Extract the (X, Y) coordinate from the center of the cell holding the provided text.  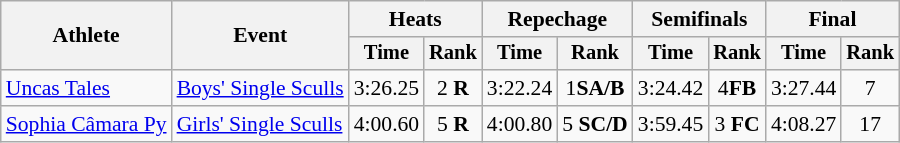
Athlete (86, 36)
Girls' Single Sculls (260, 124)
3:24.42 (670, 88)
3:22.24 (520, 88)
3 FC (737, 124)
Boys' Single Sculls (260, 88)
Final (832, 19)
3:59.45 (670, 124)
Uncas Tales (86, 88)
Event (260, 36)
Heats (416, 19)
Repechage (558, 19)
Semifinals (700, 19)
2 R (453, 88)
3:27.44 (804, 88)
Sophia Câmara Py (86, 124)
7 (870, 88)
3:26.25 (386, 88)
5 SC/D (595, 124)
1SA/B (595, 88)
4:00.80 (520, 124)
17 (870, 124)
5 R (453, 124)
4:08.27 (804, 124)
4FB (737, 88)
4:00.60 (386, 124)
